Search for the cell housing the specified text and yield its [X, Y] center coordinate. 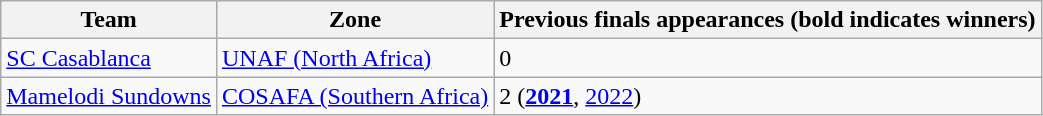
Previous finals appearances (bold indicates winners) [768, 20]
Zone [354, 20]
SC Casablanca [109, 58]
0 [768, 58]
2 (2021, 2022) [768, 96]
COSAFA (Southern Africa) [354, 96]
UNAF (North Africa) [354, 58]
Team [109, 20]
Mamelodi Sundowns [109, 96]
